Search for the cell housing the specified text and yield its [x, y] center coordinate. 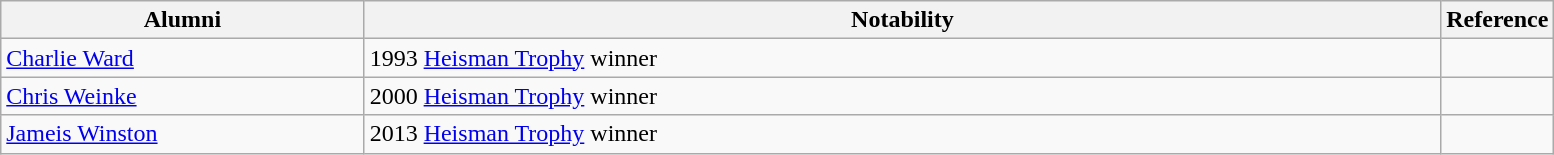
Alumni [182, 20]
2000 Heisman Trophy winner [902, 96]
Chris Weinke [182, 96]
Reference [1498, 20]
Jameis Winston [182, 134]
2013 Heisman Trophy winner [902, 134]
1993 Heisman Trophy winner [902, 58]
Charlie Ward [182, 58]
Notability [902, 20]
